Return the [X, Y] coordinate for the center point of the cell that contains the specified text.  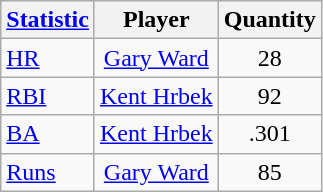
92 [270, 96]
85 [270, 172]
BA [48, 134]
28 [270, 58]
Runs [48, 172]
RBI [48, 96]
HR [48, 58]
Statistic [48, 20]
.301 [270, 134]
Quantity [270, 20]
Player [156, 20]
